Determine the (x, y) coordinate at the center of the cell enclosing the given text.  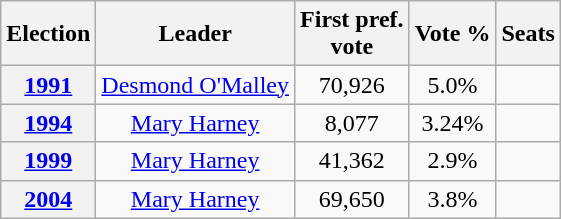
1991 (48, 85)
8,077 (352, 123)
Election (48, 34)
3.8% (452, 199)
5.0% (452, 85)
69,650 (352, 199)
3.24% (452, 123)
2004 (48, 199)
Seats (528, 34)
1994 (48, 123)
Desmond O'Malley (196, 85)
2.9% (452, 161)
1999 (48, 161)
41,362 (352, 161)
70,926 (352, 85)
First pref. vote (352, 34)
Leader (196, 34)
Vote % (452, 34)
